Identify which cell holds the provided text, then report its (X, Y) central coordinate. 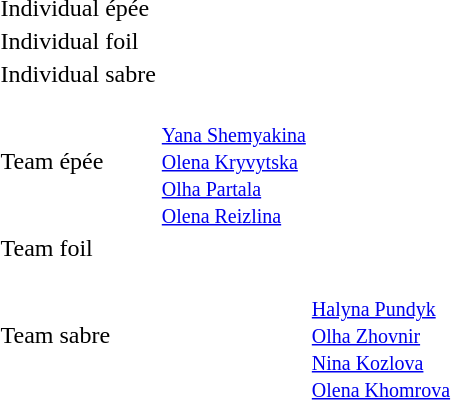
Yana ShemyakinaOlena KryvytskaOlha PartalaOlena Reizlina (234, 161)
